Return [X, Y] of the center of cell containing provided text 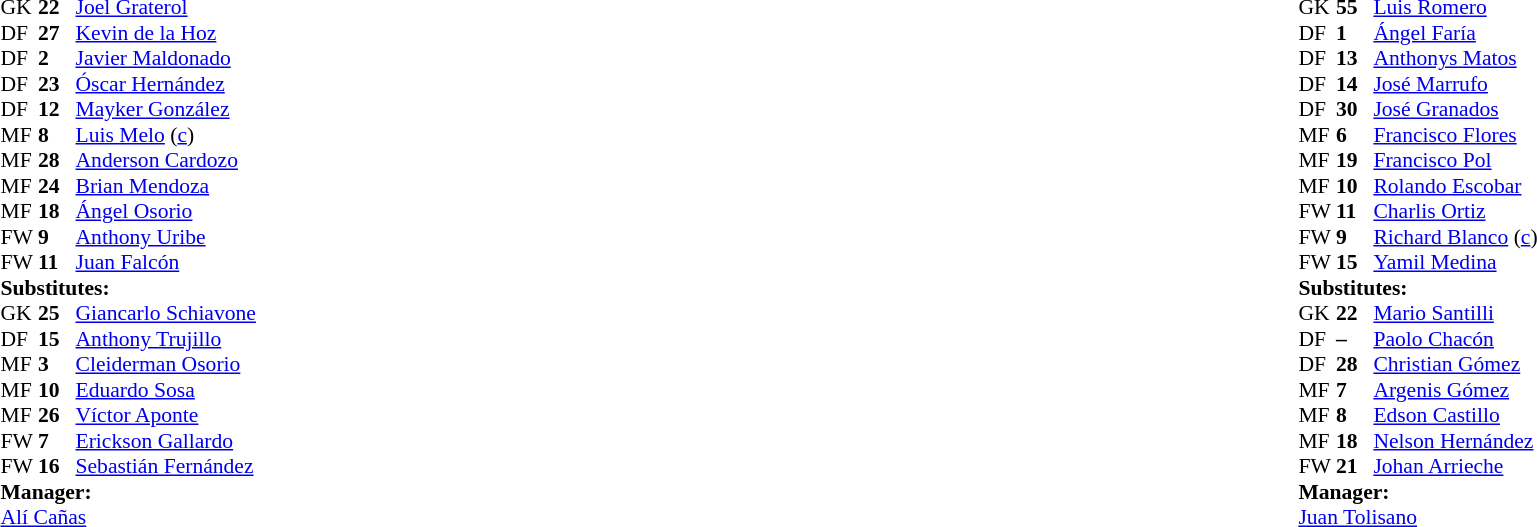
13 [1355, 59]
Nelson Hernández [1455, 441]
Mayker González [166, 109]
12 [57, 109]
Eduardo Sosa [166, 390]
Christian Gómez [1455, 365]
23 [57, 84]
Kevin de la Hoz [166, 33]
Francisco Flores [1455, 135]
1 [1355, 33]
Sebastián Fernández [166, 467]
Erickson Gallardo [166, 441]
Johan Arrieche [1455, 467]
Cleiderman Osorio [166, 365]
14 [1355, 84]
27 [57, 33]
Luis Melo (c) [166, 135]
21 [1355, 467]
Edson Castillo [1455, 415]
Anderson Cardozo [166, 161]
Anthonys Matos [1455, 59]
Argenis Gómez [1455, 390]
Francisco Pol [1455, 161]
16 [57, 467]
22 [1355, 313]
Javier Maldonado [166, 59]
25 [57, 313]
26 [57, 415]
24 [57, 186]
Yamil Medina [1455, 263]
Víctor Aponte [166, 415]
Juan Falcón [166, 263]
Rolando Escobar [1455, 186]
Anthony Uribe [166, 237]
Anthony Trujillo [166, 339]
Óscar Hernández [166, 84]
Paolo Chacón [1455, 339]
– [1355, 339]
19 [1355, 161]
Ángel Osorio [166, 211]
Charlis Ortiz [1455, 211]
Ángel Faría [1455, 33]
3 [57, 365]
José Granados [1455, 109]
6 [1355, 135]
José Marrufo [1455, 84]
Mario Santilli [1455, 313]
2 [57, 59]
30 [1355, 109]
Giancarlo Schiavone [166, 313]
Brian Mendoza [166, 186]
Richard Blanco (c) [1455, 237]
